Identify which cell holds the provided text, then report its [X, Y] central coordinate. 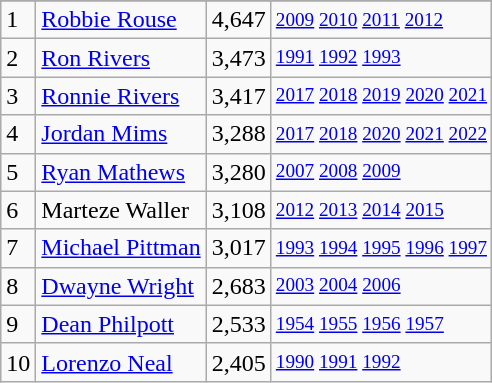
3,473 [238, 58]
5 [18, 172]
2 [18, 58]
10 [18, 362]
2003 2004 2006 [381, 286]
3,288 [238, 134]
1990 1991 1992 [381, 362]
4 [18, 134]
9 [18, 324]
2007 2008 2009 [381, 172]
1991 1992 1993 [381, 58]
2017 2018 2019 2020 2021 [381, 96]
3,017 [238, 248]
3 [18, 96]
Ron Rivers [121, 58]
3,280 [238, 172]
Marteze Waller [121, 210]
2,533 [238, 324]
2009 2010 2011 2012 [381, 20]
Ryan Mathews [121, 172]
Michael Pittman [121, 248]
1993 1994 1995 1996 1997 [381, 248]
Lorenzo Neal [121, 362]
1 [18, 20]
4,647 [238, 20]
Dwayne Wright [121, 286]
6 [18, 210]
7 [18, 248]
Dean Philpott [121, 324]
3,108 [238, 210]
Robbie Rouse [121, 20]
3,417 [238, 96]
2,683 [238, 286]
2017 2018 2020 2021 2022 [381, 134]
8 [18, 286]
1954 1955 1956 1957 [381, 324]
2012 2013 2014 2015 [381, 210]
2,405 [238, 362]
Ronnie Rivers [121, 96]
Jordan Mims [121, 134]
